Identify which cell holds the provided text, then report its (x, y) central coordinate. 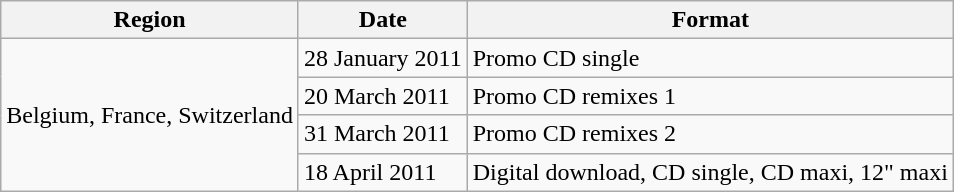
Format (710, 20)
Promo CD single (710, 58)
20 March 2011 (382, 96)
Promo CD remixes 1 (710, 96)
Digital download, CD single, CD maxi, 12" maxi (710, 172)
31 March 2011 (382, 134)
Region (150, 20)
18 April 2011 (382, 172)
28 January 2011 (382, 58)
Date (382, 20)
Promo CD remixes 2 (710, 134)
Belgium, France, Switzerland (150, 115)
